Search for the cell housing the specified text and yield its (X, Y) center coordinate. 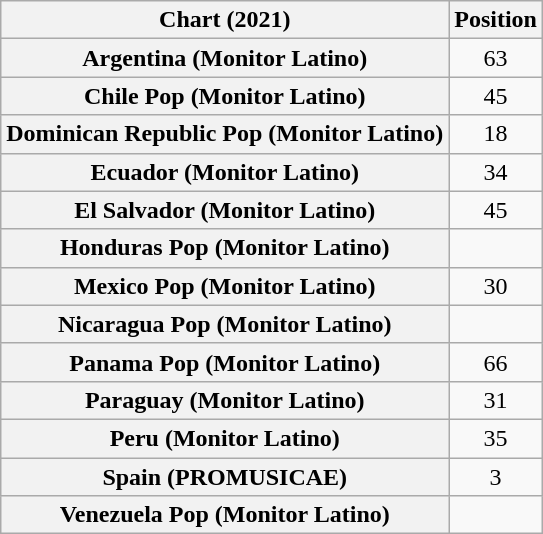
35 (496, 438)
Dominican Republic Pop (Monitor Latino) (225, 134)
Chart (2021) (225, 20)
Peru (Monitor Latino) (225, 438)
18 (496, 134)
El Salvador (Monitor Latino) (225, 210)
Chile Pop (Monitor Latino) (225, 96)
Venezuela Pop (Monitor Latino) (225, 515)
63 (496, 58)
Honduras Pop (Monitor Latino) (225, 248)
Argentina (Monitor Latino) (225, 58)
Nicaragua Pop (Monitor Latino) (225, 324)
Spain (PROMUSICAE) (225, 477)
31 (496, 400)
34 (496, 172)
66 (496, 362)
Paraguay (Monitor Latino) (225, 400)
Mexico Pop (Monitor Latino) (225, 286)
3 (496, 477)
Panama Pop (Monitor Latino) (225, 362)
Position (496, 20)
30 (496, 286)
Ecuador (Monitor Latino) (225, 172)
